Pinpoint the cell where the given text exists, returning its [x, y] midpoint coordinate. 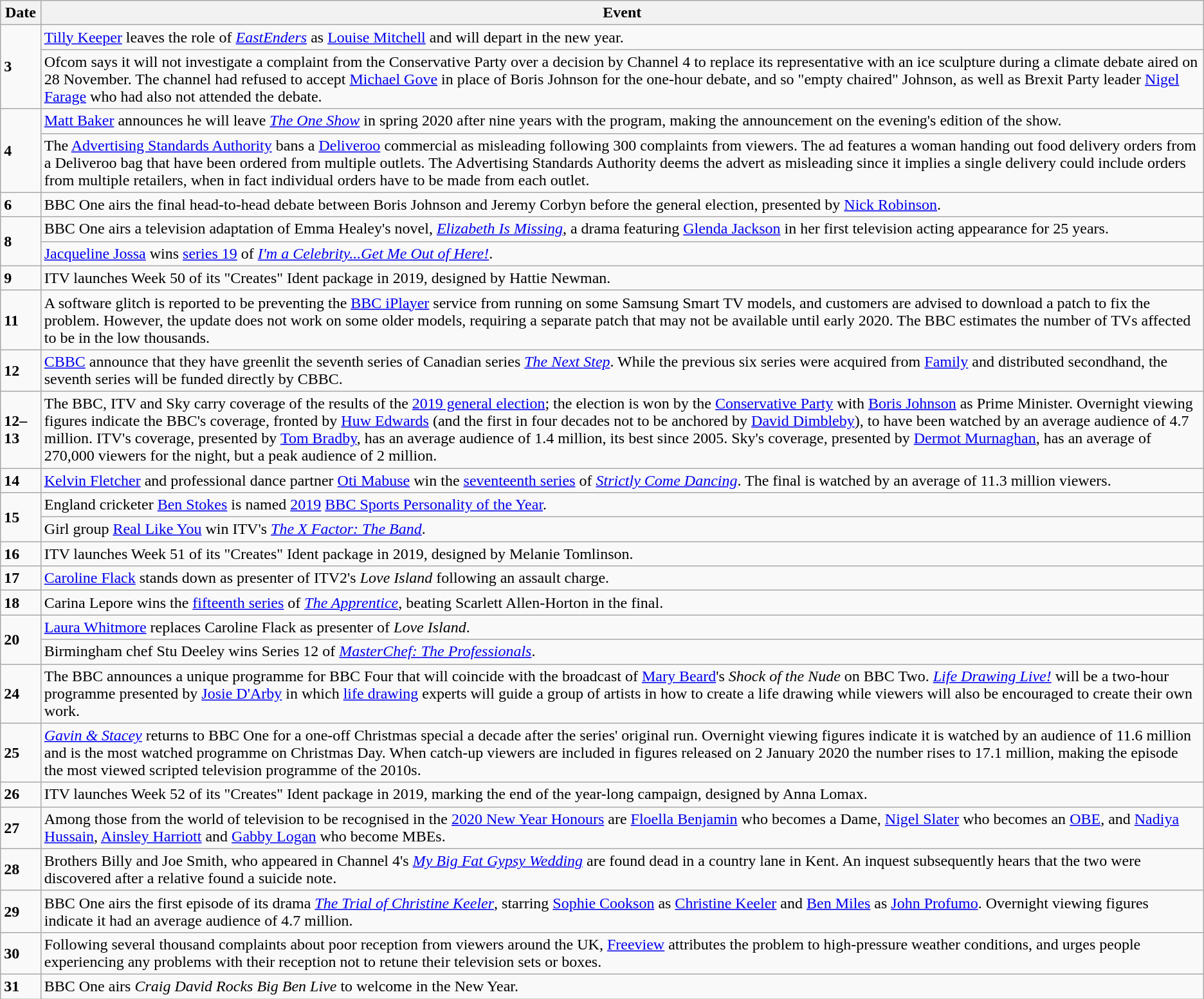
18 [21, 603]
Carina Lepore wins the fifteenth series of The Apprentice, beating Scarlett Allen-Horton in the final. [622, 603]
30 [21, 953]
15 [21, 517]
31 [21, 986]
14 [21, 481]
ITV launches Week 50 of its "Creates" Ident package in 2019, designed by Hattie Newman. [622, 278]
28 [21, 870]
12–13 [21, 430]
12 [21, 371]
11 [21, 320]
Caroline Flack stands down as presenter of ITV2's Love Island following an assault charge. [622, 578]
Girl group Real Like You win ITV's The X Factor: The Band. [622, 529]
26 [21, 794]
Event [622, 13]
27 [21, 827]
6 [21, 205]
Date [21, 13]
29 [21, 911]
24 [21, 693]
25 [21, 753]
BBC One airs Craig David Rocks Big Ben Live to welcome in the New Year. [622, 986]
England cricketer Ben Stokes is named 2019 BBC Sports Personality of the Year. [622, 505]
ITV launches Week 52 of its "Creates" Ident package in 2019, marking the end of the year-long campaign, designed by Anna Lomax. [622, 794]
Jacqueline Jossa wins series 19 of I'm a Celebrity...Get Me Out of Here!. [622, 253]
ITV launches Week 51 of its "Creates" Ident package in 2019, designed by Melanie Tomlinson. [622, 554]
17 [21, 578]
3 [21, 67]
9 [21, 278]
8 [21, 241]
Laura Whitmore replaces Caroline Flack as presenter of Love Island. [622, 627]
4 [21, 151]
Tilly Keeper leaves the role of EastEnders as Louise Mitchell and will depart in the new year. [622, 37]
Birmingham chef Stu Deeley wins Series 12 of MasterChef: The Professionals. [622, 652]
20 [21, 639]
BBC One airs the final head-to-head debate between Boris Johnson and Jeremy Corbyn before the general election, presented by Nick Robinson. [622, 205]
16 [21, 554]
